For the text-containing cell, return its midpoint in [X, Y] coordinate format. 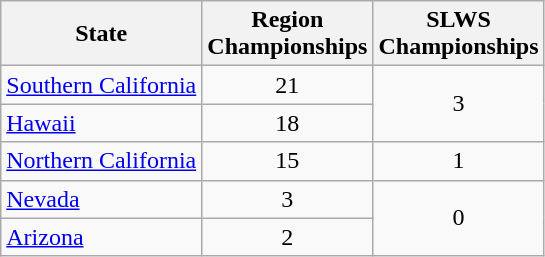
RegionChampionships [288, 34]
15 [288, 161]
2 [288, 237]
Northern California [102, 161]
Hawaii [102, 123]
Nevada [102, 199]
1 [458, 161]
0 [458, 218]
SLWSChampionships [458, 34]
21 [288, 85]
Arizona [102, 237]
18 [288, 123]
Southern California [102, 85]
State [102, 34]
